Identify which cell holds the provided text, then report its (x, y) central coordinate. 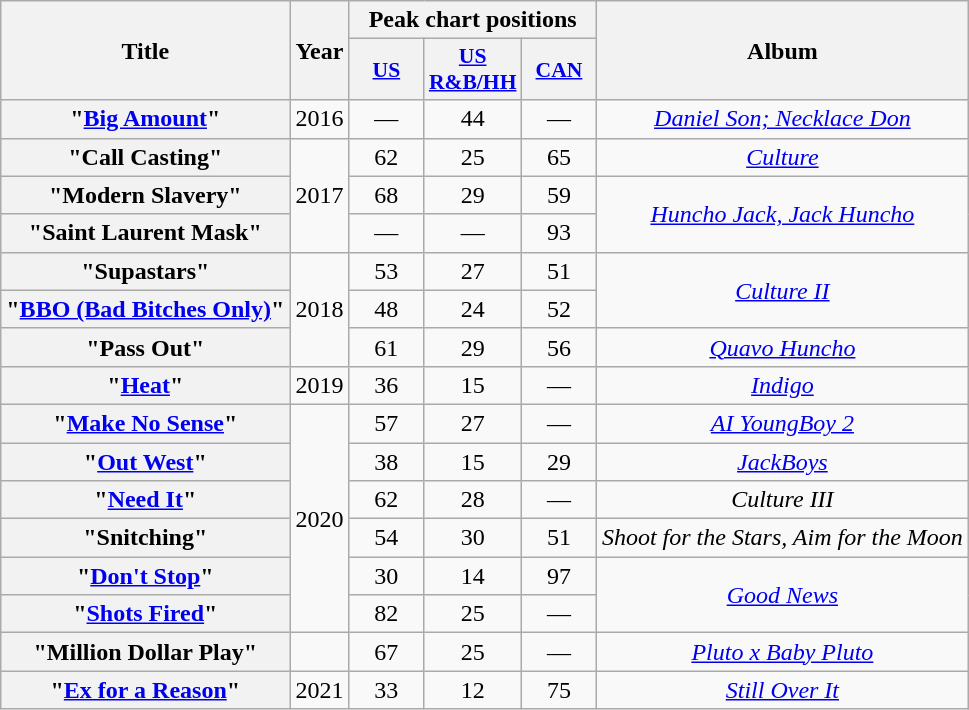
Culture III (782, 500)
75 (560, 690)
2021 (320, 690)
"Big Amount" (146, 119)
"Shots Fired" (146, 614)
12 (473, 690)
93 (560, 233)
14 (473, 576)
"Don't Stop" (146, 576)
CAN (560, 70)
Culture (782, 157)
68 (386, 195)
"Snitching" (146, 538)
56 (560, 347)
54 (386, 538)
2017 (320, 195)
Peak chart positions (473, 20)
Indigo (782, 385)
Year (320, 50)
2018 (320, 309)
2020 (320, 518)
52 (560, 309)
"Saint Laurent Mask" (146, 233)
48 (386, 309)
US (386, 70)
Title (146, 50)
"Million Dollar Play" (146, 652)
38 (386, 461)
"Pass Out" (146, 347)
"Heat" (146, 385)
33 (386, 690)
28 (473, 500)
"Make No Sense" (146, 423)
"Call Casting" (146, 157)
Culture II (782, 290)
Daniel Son; Necklace Don (782, 119)
Still Over It (782, 690)
53 (386, 271)
Good News (782, 595)
24 (473, 309)
36 (386, 385)
Album (782, 50)
65 (560, 157)
JackBoys (782, 461)
Huncho Jack, Jack Huncho (782, 214)
USR&B/HH (473, 70)
61 (386, 347)
AI YoungBoy 2 (782, 423)
Shoot for the Stars, Aim for the Moon (782, 538)
Pluto x Baby Pluto (782, 652)
"BBO (Bad Bitches Only)" (146, 309)
44 (473, 119)
"Ex for a Reason" (146, 690)
"Modern Slavery" (146, 195)
Quavo Huncho (782, 347)
82 (386, 614)
59 (560, 195)
"Out West" (146, 461)
2016 (320, 119)
57 (386, 423)
2019 (320, 385)
"Need It" (146, 500)
97 (560, 576)
"Supastars" (146, 271)
67 (386, 652)
